From the cell containing the given text, extract its center point as [x, y] coordinate. 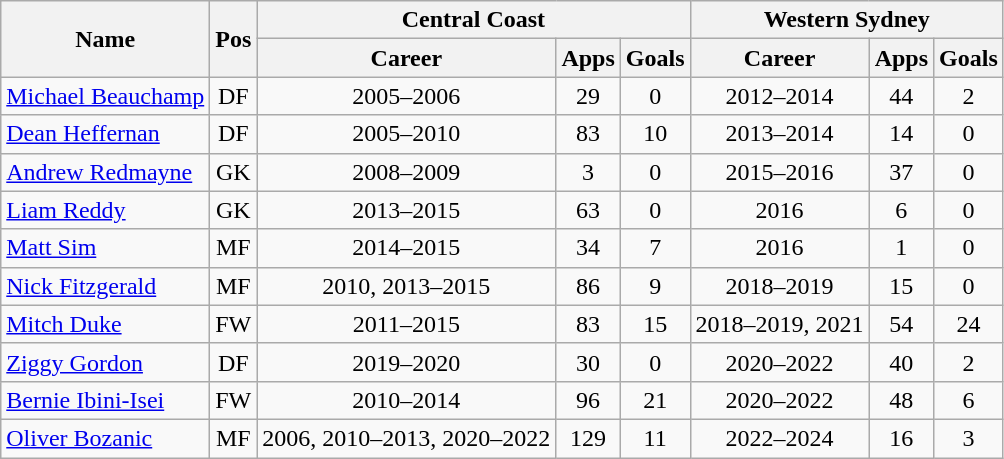
24 [969, 324]
2005–2010 [406, 134]
2008–2009 [406, 172]
Dean Heffernan [106, 134]
9 [655, 286]
2018–2019, 2021 [780, 324]
7 [655, 248]
86 [588, 286]
129 [588, 438]
63 [588, 210]
Andrew Redmayne [106, 172]
34 [588, 248]
2013–2015 [406, 210]
Western Sydney [846, 20]
2022–2024 [780, 438]
54 [901, 324]
Central Coast [474, 20]
1 [901, 248]
14 [901, 134]
2011–2015 [406, 324]
2019–2020 [406, 362]
Matt Sim [106, 248]
2014–2015 [406, 248]
2012–2014 [780, 96]
2005–2006 [406, 96]
Name [106, 39]
44 [901, 96]
16 [901, 438]
30 [588, 362]
11 [655, 438]
40 [901, 362]
2013–2014 [780, 134]
10 [655, 134]
2015–2016 [780, 172]
48 [901, 400]
2006, 2010–2013, 2020–2022 [406, 438]
29 [588, 96]
2018–2019 [780, 286]
96 [588, 400]
Bernie Ibini-Isei [106, 400]
2010–2014 [406, 400]
Nick Fitzgerald [106, 286]
21 [655, 400]
2010, 2013–2015 [406, 286]
Liam Reddy [106, 210]
Ziggy Gordon [106, 362]
Michael Beauchamp [106, 96]
Oliver Bozanic [106, 438]
Pos [234, 39]
37 [901, 172]
Mitch Duke [106, 324]
